Output the [X, Y] coordinate of the center of the cell containing the given text.  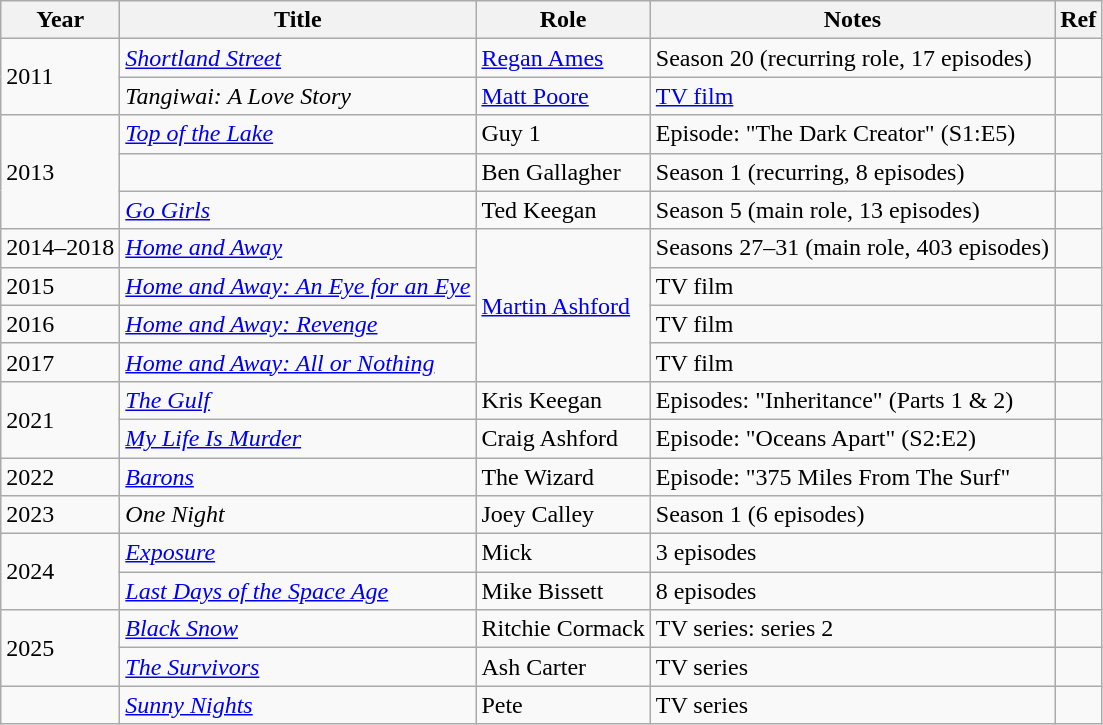
Kris Keegan [563, 400]
Role [563, 20]
2021 [60, 419]
Home and Away: Revenge [298, 324]
2013 [60, 172]
TV series: series 2 [852, 629]
Episode: "375 Miles From The Surf" [852, 477]
My Life Is Murder [298, 438]
2023 [60, 515]
Joey Calley [563, 515]
Matt Poore [563, 96]
Mike Bissett [563, 591]
Pete [563, 705]
2011 [60, 77]
The Gulf [298, 400]
Shortland Street [298, 58]
Mick [563, 553]
Season 5 (main role, 13 episodes) [852, 210]
The Wizard [563, 477]
Year [60, 20]
Ref [1078, 20]
3 episodes [852, 553]
Ritchie Cormack [563, 629]
Regan Ames [563, 58]
Tangiwai: A Love Story [298, 96]
2025 [60, 648]
Top of the Lake [298, 134]
Episode: "Oceans Apart" (S2:E2) [852, 438]
2024 [60, 572]
8 episodes [852, 591]
Barons [298, 477]
Season 20 (recurring role, 17 episodes) [852, 58]
Episode: "The Dark Creator" (S1:E5) [852, 134]
One Night [298, 515]
Season 1 (6 episodes) [852, 515]
Go Girls [298, 210]
Home and Away [298, 248]
Ben Gallagher [563, 172]
2016 [60, 324]
Exposure [298, 553]
2015 [60, 286]
2014–2018 [60, 248]
2022 [60, 477]
2017 [60, 362]
Home and Away: All or Nothing [298, 362]
Ash Carter [563, 667]
Home and Away: An Eye for an Eye [298, 286]
Last Days of the Space Age [298, 591]
Episodes: "Inheritance" (Parts 1 & 2) [852, 400]
Seasons 27–31 (main role, 403 episodes) [852, 248]
Black Snow [298, 629]
Season 1 (recurring, 8 episodes) [852, 172]
Title [298, 20]
The Survivors [298, 667]
Martin Ashford [563, 305]
Ted Keegan [563, 210]
Guy 1 [563, 134]
Sunny Nights [298, 705]
Craig Ashford [563, 438]
Notes [852, 20]
